Provide the [x, y] coordinate of the cell's center where the given text is located.  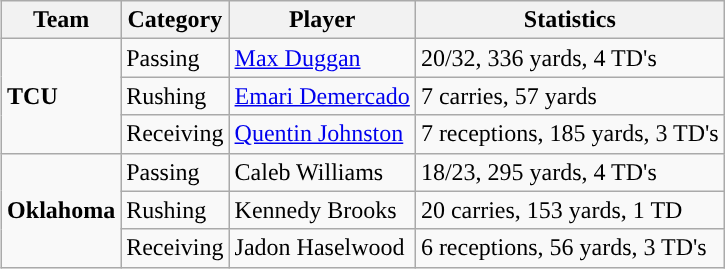
Max Duggan [322, 58]
Category [175, 20]
Kennedy Brooks [322, 210]
Quentin Johnston [322, 134]
Player [322, 20]
7 receptions, 185 yards, 3 TD's [570, 134]
Team [62, 20]
7 carries, 57 yards [570, 96]
Jadon Haselwood [322, 248]
Emari Demercado [322, 96]
Oklahoma [62, 210]
Caleb Williams [322, 172]
Statistics [570, 20]
6 receptions, 56 yards, 3 TD's [570, 248]
TCU [62, 96]
18/23, 295 yards, 4 TD's [570, 172]
20 carries, 153 yards, 1 TD [570, 210]
20/32, 336 yards, 4 TD's [570, 58]
